Detect which cell encompasses the target text, then output its [X, Y] center coordinate. 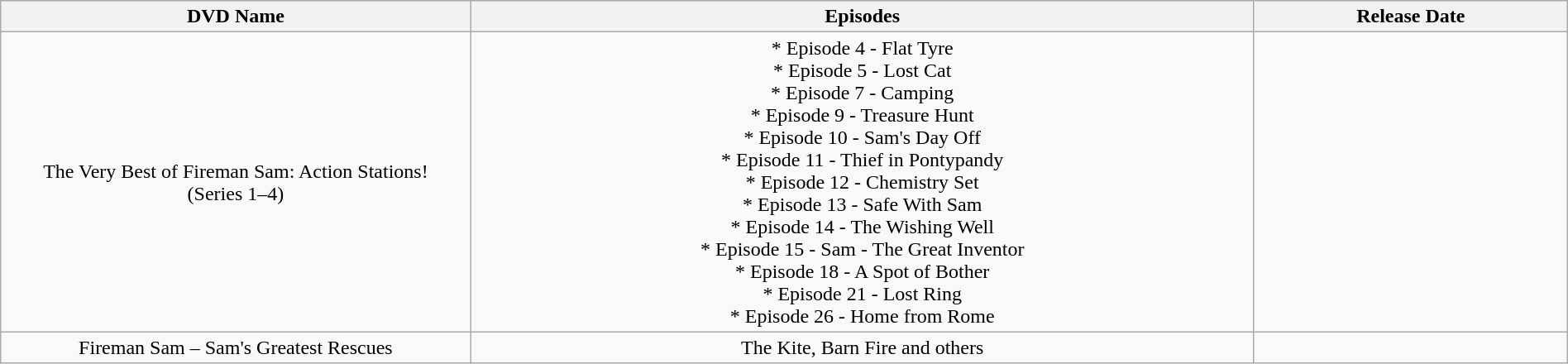
Fireman Sam – Sam's Greatest Rescues [236, 347]
The Kite, Barn Fire and others [862, 347]
DVD Name [236, 17]
The Very Best of Fireman Sam: Action Stations! (Series 1–4) [236, 182]
Episodes [862, 17]
Release Date [1411, 17]
